Return (X, Y) of the center of cell containing provided text 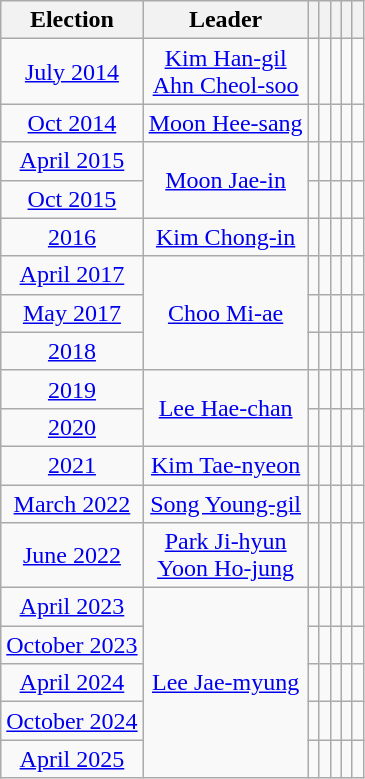
April 2023 (72, 607)
October 2023 (72, 645)
July 2014 (72, 72)
Oct 2014 (72, 123)
Kim Tae-nyeon (226, 465)
2021 (72, 465)
Kim Han-gilAhn Cheol-soo (226, 72)
2016 (72, 237)
June 2022 (72, 556)
Moon Jae-in (226, 180)
April 2024 (72, 683)
April 2017 (72, 275)
April 2015 (72, 161)
October 2024 (72, 721)
2018 (72, 351)
Song Young-gil (226, 503)
Lee Hae-chan (226, 408)
April 2025 (72, 759)
Kim Chong-in (226, 237)
Lee Jae-myung (226, 683)
Election (72, 20)
2019 (72, 389)
May 2017 (72, 313)
Moon Hee-sang (226, 123)
Oct 2015 (72, 199)
March 2022 (72, 503)
Park Ji-hyunYoon Ho-jung (226, 556)
Leader (226, 20)
Choo Mi-ae (226, 313)
2020 (72, 427)
